Find where the given text appears and provide that cell's center as (x, y) coordinate. 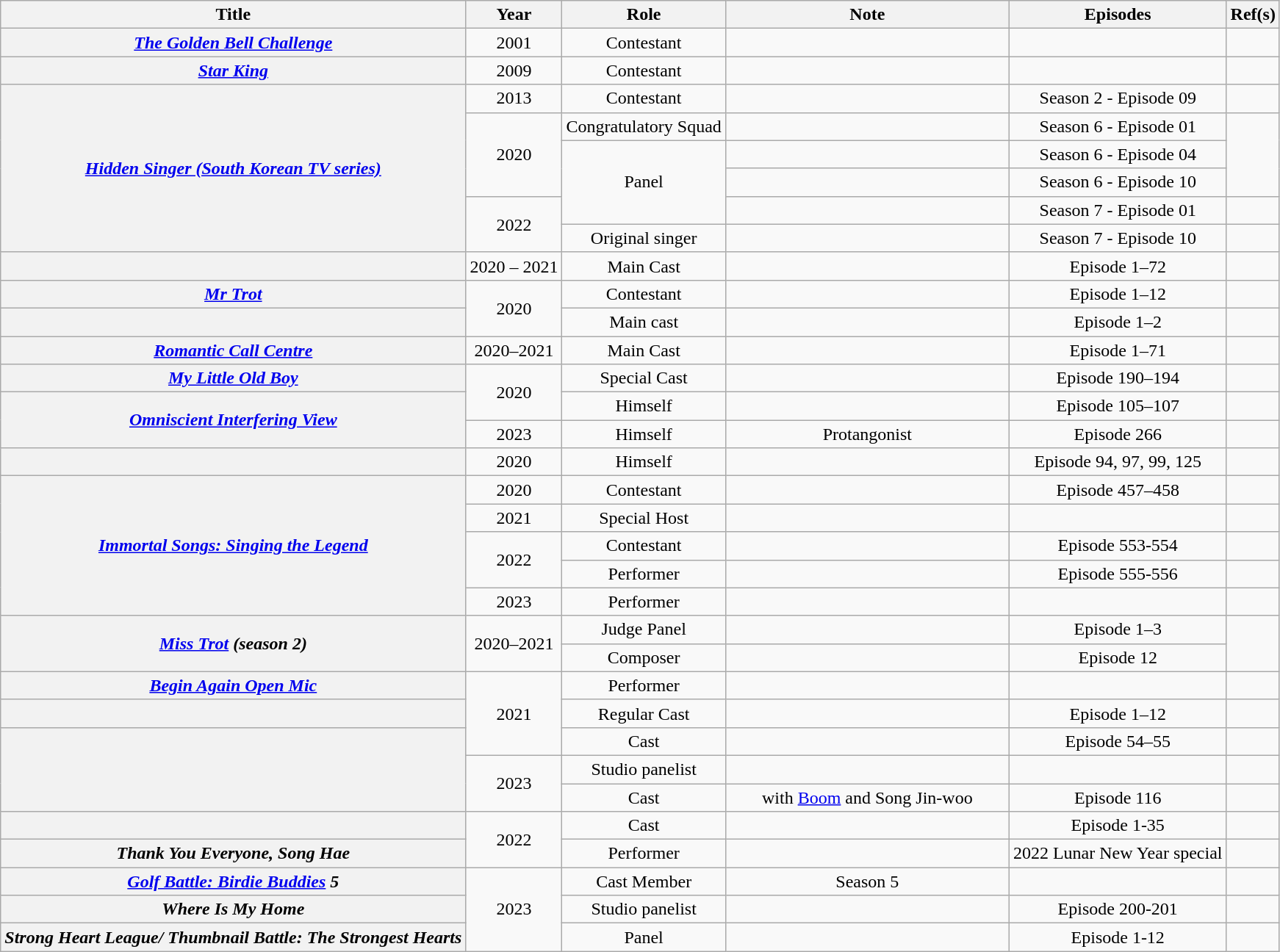
Episode 200-201 (1118, 909)
Special Cast (644, 378)
2001 (514, 43)
Episode 457–458 (1118, 490)
Special Host (644, 518)
Note (867, 15)
Romantic Call Centre (234, 350)
Begin Again Open Mic (234, 685)
Episodes (1118, 15)
Episode 553-554 (1118, 546)
Golf Battle: Birdie Buddies 5 (234, 881)
Judge Panel (644, 630)
Where Is My Home (234, 909)
Season 6 - Episode 10 (1118, 182)
Original singer (644, 238)
Thank You Everyone, Song Hae (234, 854)
Episode 54–55 (1118, 741)
Regular Cast (644, 713)
2009 (514, 71)
Main cast (644, 322)
Year (514, 15)
Season 5 (867, 881)
with Boom and Song Jin-woo (867, 797)
Immortal Songs: Singing the Legend (234, 546)
Congratulatory Squad (644, 126)
Protangonist (867, 434)
Episode 1-35 (1118, 826)
Title (234, 15)
Cast Member (644, 881)
Episode 105–107 (1118, 406)
Omniscient Interfering View (234, 420)
2013 (514, 98)
2022 Lunar New Year special (1118, 854)
Role (644, 15)
Episode 1–71 (1118, 350)
My Little Old Boy (234, 378)
Season 2 - Episode 09 (1118, 98)
Episode 266 (1118, 434)
Season 7 - Episode 01 (1118, 210)
Episode 94, 97, 99, 125 (1118, 462)
Episode 12 (1118, 657)
Episode 1-12 (1118, 937)
Episode 555-556 (1118, 574)
Season 7 - Episode 10 (1118, 238)
Episode 1–3 (1118, 630)
Season 6 - Episode 04 (1118, 154)
Composer (644, 657)
The Golden Bell Challenge (234, 43)
Mr Trot (234, 294)
Season 6 - Episode 01 (1118, 126)
Episode 116 (1118, 797)
Ref(s) (1253, 15)
Miss Trot (season 2) (234, 643)
Hidden Singer (South Korean TV series) (234, 168)
2020 – 2021 (514, 266)
Episode 1–72 (1118, 266)
Star King (234, 71)
Strong Heart League/ Thumbnail Battle: The Strongest Hearts (234, 937)
Episode 190–194 (1118, 378)
Episode 1–2 (1118, 322)
